Provide the [X, Y] coordinate of the cell's center where the given text is located.  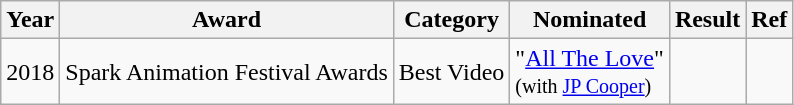
Best Video [452, 72]
Spark Animation Festival Awards [227, 72]
Year [30, 20]
Ref [770, 20]
"All The Love"(with JP Cooper) [590, 72]
Award [227, 20]
Category [452, 20]
Nominated [590, 20]
Result [707, 20]
2018 [30, 72]
